Locate the cell with the specified text and output its (x, y) center coordinate. 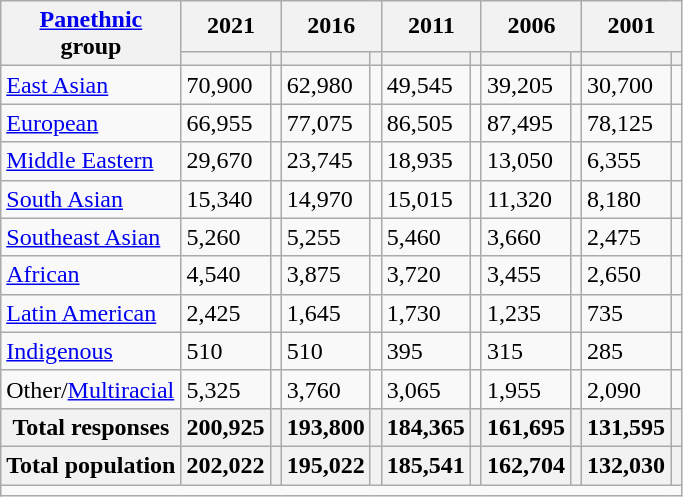
202,022 (226, 465)
Panethnicgroup (91, 34)
30,700 (626, 85)
2,090 (626, 389)
86,505 (426, 123)
Middle Eastern (91, 161)
11,320 (526, 199)
185,541 (426, 465)
200,925 (226, 427)
66,955 (226, 123)
2001 (632, 26)
1,955 (526, 389)
315 (526, 351)
2,425 (226, 313)
77,075 (326, 123)
3,660 (526, 237)
13,050 (526, 161)
2011 (431, 26)
15,015 (426, 199)
3,065 (426, 389)
3,875 (326, 275)
European (91, 123)
South Asian (91, 199)
2006 (531, 26)
2016 (331, 26)
3,760 (326, 389)
49,545 (426, 85)
1,730 (426, 313)
1,235 (526, 313)
Southeast Asian (91, 237)
78,125 (626, 123)
132,030 (626, 465)
18,935 (426, 161)
5,255 (326, 237)
70,900 (226, 85)
735 (626, 313)
2,650 (626, 275)
African (91, 275)
5,325 (226, 389)
23,745 (326, 161)
62,980 (326, 85)
15,340 (226, 199)
1,645 (326, 313)
184,365 (426, 427)
Indigenous (91, 351)
2,475 (626, 237)
195,022 (326, 465)
East Asian (91, 85)
4,540 (226, 275)
14,970 (326, 199)
Total responses (91, 427)
Total population (91, 465)
39,205 (526, 85)
5,460 (426, 237)
131,595 (626, 427)
162,704 (526, 465)
193,800 (326, 427)
2021 (231, 26)
5,260 (226, 237)
Other/Multiracial (91, 389)
3,720 (426, 275)
87,495 (526, 123)
8,180 (626, 199)
285 (626, 351)
161,695 (526, 427)
395 (426, 351)
3,455 (526, 275)
29,670 (226, 161)
6,355 (626, 161)
Latin American (91, 313)
